Determine the [x, y] coordinate at the center of the cell enclosing the given text.  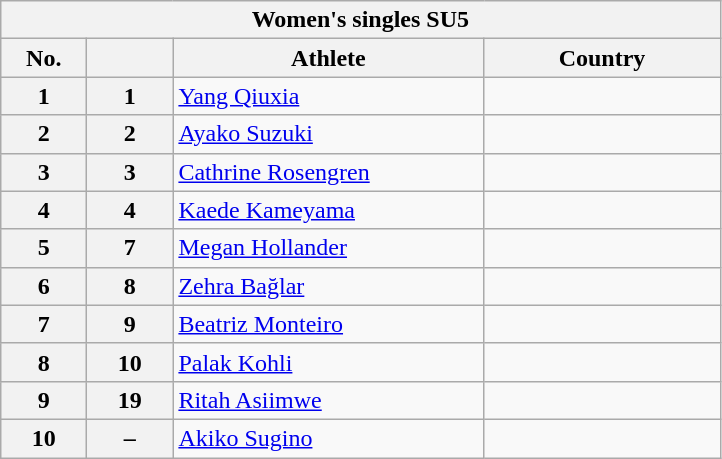
Country [602, 58]
19 [130, 400]
Yang Qiuxia [328, 96]
Cathrine Rosengren [328, 172]
Women's singles SU5 [360, 20]
Ritah Asiimwe [328, 400]
Ayako Suzuki [328, 134]
No. [44, 58]
Megan Hollander [328, 248]
5 [44, 248]
Palak Kohli [328, 362]
– [130, 438]
Beatriz Monteiro [328, 324]
Kaede Kameyama [328, 210]
Zehra Bağlar [328, 286]
Akiko Sugino [328, 438]
6 [44, 286]
Athlete [328, 58]
